From the cell containing the given text, extract its center point as (X, Y) coordinate. 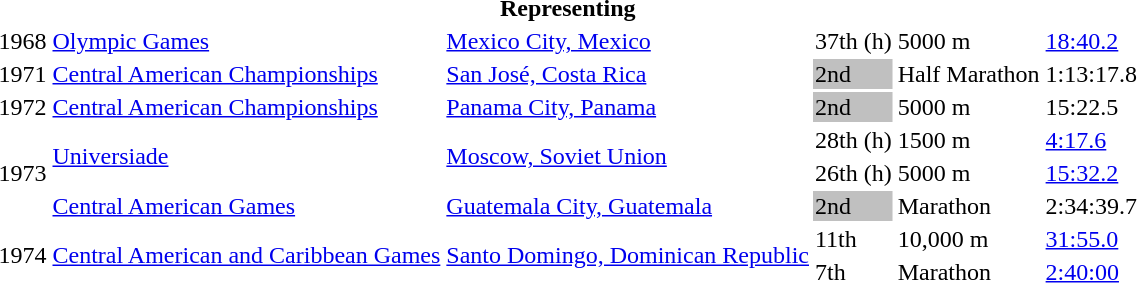
37th (h) (853, 41)
Guatemala City, Guatemala (628, 206)
10,000 m (968, 239)
Mexico City, Mexico (628, 41)
1500 m (968, 140)
Panama City, Panama (628, 107)
Central American Games (246, 206)
Moscow, Soviet Union (628, 156)
Half Marathon (968, 74)
Universiade (246, 156)
11th (853, 239)
San José, Costa Rica (628, 74)
Olympic Games (246, 41)
28th (h) (853, 140)
26th (h) (853, 173)
Marathon (968, 206)
